Search for the cell housing the specified text and yield its [X, Y] center coordinate. 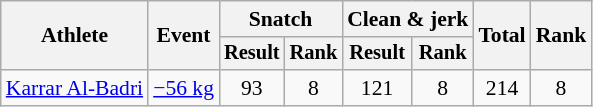
Event [184, 36]
214 [502, 88]
Snatch [280, 19]
−56 kg [184, 88]
Athlete [74, 36]
Karrar Al-Badri [74, 88]
Clean & jerk [408, 19]
93 [252, 88]
Total [502, 36]
121 [377, 88]
